Detect which cell encompasses the target text, then output its (x, y) center coordinate. 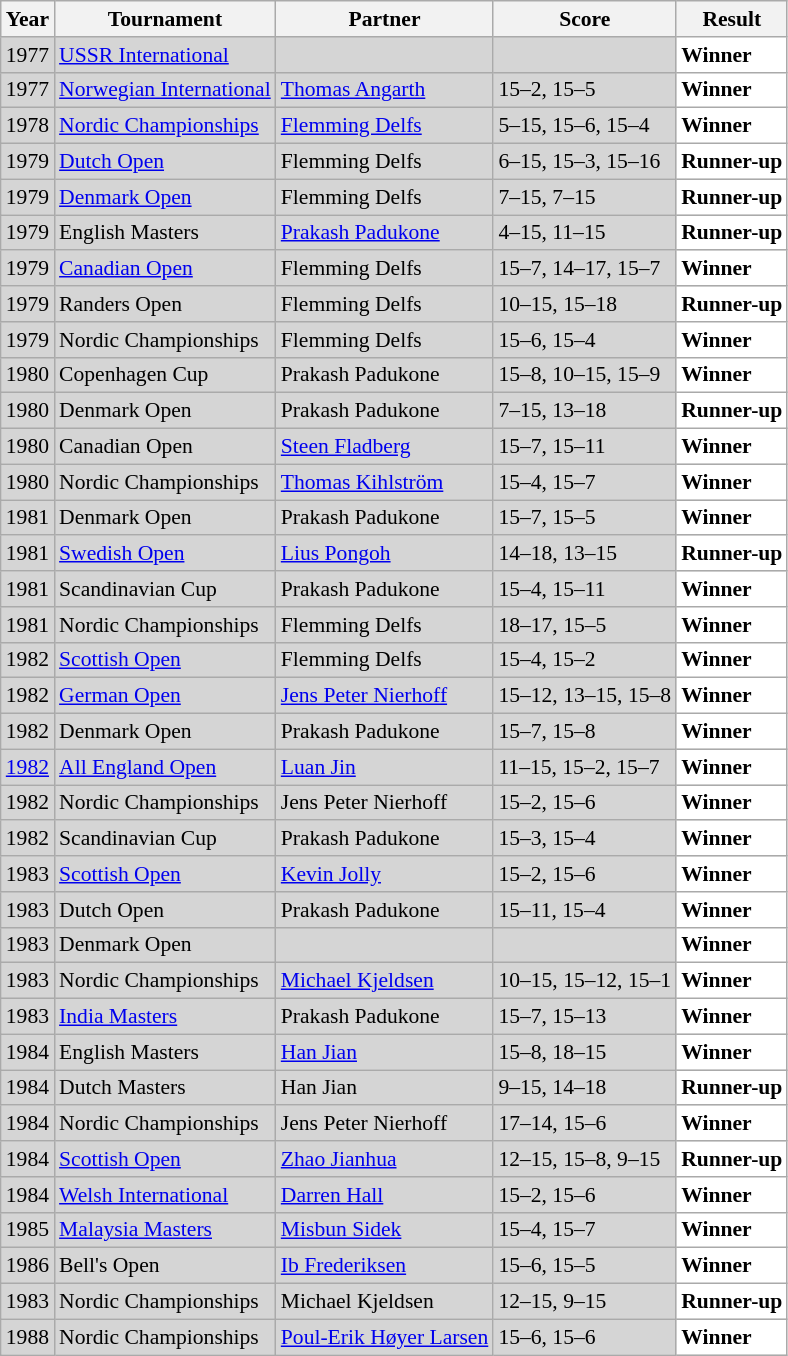
15–8, 10–15, 15–9 (584, 375)
Zhao Jianhua (385, 1159)
12–15, 9–15 (584, 1302)
9–15, 14–18 (584, 1088)
Thomas Kihlström (385, 482)
15–2, 15–5 (584, 90)
6–15, 15–3, 15–16 (584, 162)
Norwegian International (165, 90)
German Open (165, 696)
15–8, 18–15 (584, 1052)
Misbun Sidek (385, 1230)
11–15, 15–2, 15–7 (584, 767)
Swedish Open (165, 554)
15–7, 15–13 (584, 1017)
Lius Pongoh (385, 554)
10–15, 15–12, 15–1 (584, 981)
15–4, 15–11 (584, 589)
14–18, 13–15 (584, 554)
15–11, 15–4 (584, 910)
7–15, 13–18 (584, 411)
1985 (28, 1230)
1986 (28, 1266)
15–6, 15–5 (584, 1266)
Partner (385, 19)
Kevin Jolly (385, 874)
Thomas Angarth (385, 90)
15–4, 15–2 (584, 660)
Bell's Open (165, 1266)
USSR International (165, 55)
Darren Hall (385, 1195)
Ib Frederiksen (385, 1266)
India Masters (165, 1017)
Tournament (165, 19)
All England Open (165, 767)
1978 (28, 126)
15–6, 15–4 (584, 340)
Result (732, 19)
15–7, 15–11 (584, 447)
Welsh International (165, 1195)
15–12, 13–15, 15–8 (584, 696)
Randers Open (165, 304)
Malaysia Masters (165, 1230)
17–14, 15–6 (584, 1124)
Copenhagen Cup (165, 375)
1988 (28, 1337)
15–3, 15–4 (584, 839)
15–6, 15–6 (584, 1337)
4–15, 11–15 (584, 233)
15–7, 14–17, 15–7 (584, 269)
15–7, 15–8 (584, 732)
10–15, 15–18 (584, 304)
Year (28, 19)
15–7, 15–5 (584, 518)
Dutch Masters (165, 1088)
Luan Jin (385, 767)
7–15, 7–15 (584, 197)
12–15, 15–8, 9–15 (584, 1159)
18–17, 15–5 (584, 625)
Poul-Erik Høyer Larsen (385, 1337)
5–15, 15–6, 15–4 (584, 126)
Score (584, 19)
Steen Fladberg (385, 447)
